Return the (x, y) coordinate for the center point of the cell that contains the specified text.  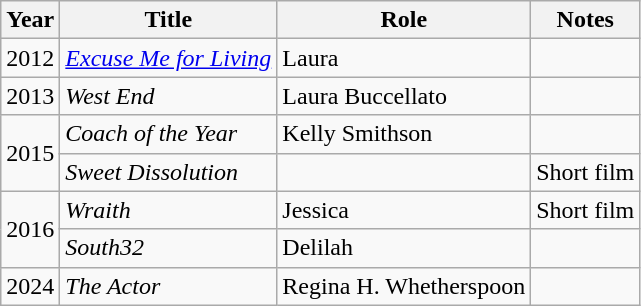
Kelly Smithson (404, 134)
The Actor (168, 286)
2024 (30, 286)
Notes (586, 20)
Laura (404, 58)
Laura Buccellato (404, 96)
Sweet Dissolution (168, 172)
Year (30, 20)
2015 (30, 153)
Jessica (404, 210)
Coach of the Year (168, 134)
Role (404, 20)
Title (168, 20)
2016 (30, 229)
2012 (30, 58)
West End (168, 96)
Wraith (168, 210)
South32 (168, 248)
Regina H. Whetherspoon (404, 286)
Delilah (404, 248)
Excuse Me for Living (168, 58)
2013 (30, 96)
